Scan for the cell matching the given text and deliver its [X, Y] coordinate at center. 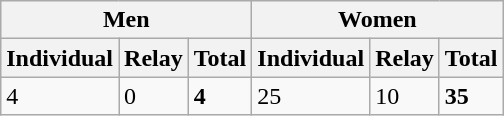
10 [405, 96]
25 [311, 96]
Women [378, 20]
Men [126, 20]
35 [471, 96]
0 [154, 96]
